Return the (x, y) coordinate for the center point of the cell that contains the specified text.  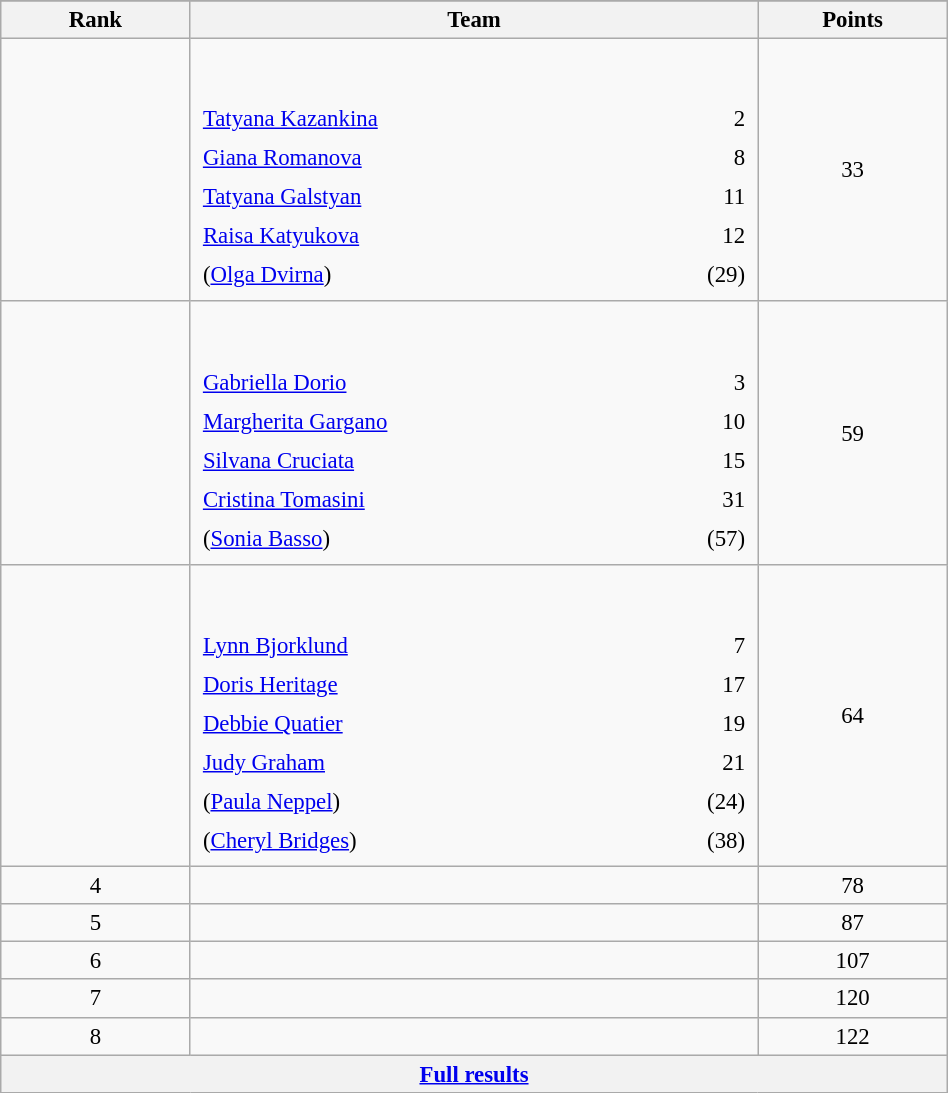
87 (852, 923)
Rank (96, 20)
19 (688, 723)
5 (96, 923)
Tatyana Kazankina 2 Giana Romanova 8 Tatyana Galstyan 11 Raisa Katyukova 12 (Olga Dvirna) (29) (474, 170)
31 (696, 499)
33 (852, 170)
3 (696, 382)
64 (852, 716)
122 (852, 1036)
Gabriella Dorio (418, 382)
Debbie Quatier (410, 723)
6 (96, 961)
59 (852, 434)
Points (852, 20)
(38) (688, 840)
2 (694, 119)
120 (852, 999)
Silvana Cruciata (418, 460)
Lynn Bjorklund 7 Doris Heritage 17 Debbie Quatier 19 Judy Graham 21 (Paula Neppel) (24) (Cheryl Bridges) (38) (474, 716)
17 (688, 684)
Margherita Gargano (418, 421)
21 (688, 762)
107 (852, 961)
Tatyana Galstyan (416, 197)
Full results (474, 1074)
11 (694, 197)
15 (696, 460)
(Cheryl Bridges) (410, 840)
Tatyana Kazankina (416, 119)
Team (474, 20)
(24) (688, 801)
Gabriella Dorio 3 Margherita Gargano 10 Silvana Cruciata 15 Cristina Tomasini 31 (Sonia Basso) (57) (474, 434)
Doris Heritage (410, 684)
Judy Graham (410, 762)
10 (696, 421)
Lynn Bjorklund (410, 645)
(Sonia Basso) (418, 538)
12 (694, 236)
Cristina Tomasini (418, 499)
Raisa Katyukova (416, 236)
(29) (694, 275)
4 (96, 886)
(Paula Neppel) (410, 801)
Giana Romanova (416, 158)
(Olga Dvirna) (416, 275)
78 (852, 886)
(57) (696, 538)
